Scan for the cell matching the given text and deliver its [x, y] coordinate at center. 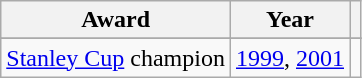
Year [290, 20]
1999, 2001 [290, 58]
Stanley Cup champion [116, 58]
Award [116, 20]
